Determine the (X, Y) coordinate at the center of the cell enclosing the given text.  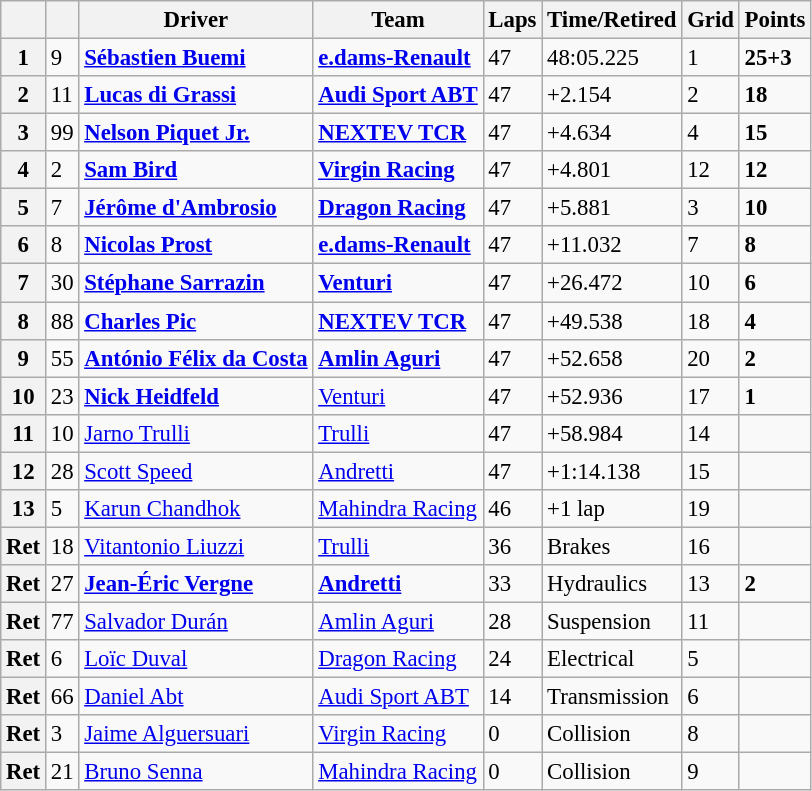
Nicolas Prost (196, 245)
Sam Bird (196, 170)
Jérôme d'Ambrosio (196, 208)
36 (512, 546)
+52.936 (612, 396)
Laps (512, 20)
Nelson Piquet Jr. (196, 133)
+11.032 (612, 245)
Electrical (612, 659)
Jaime Alguersuari (196, 734)
Loïc Duval (196, 659)
99 (62, 133)
Suspension (612, 621)
Driver (196, 20)
+49.538 (612, 321)
Jean-Éric Vergne (196, 584)
Transmission (612, 697)
Sébastien Buemi (196, 58)
+4.801 (612, 170)
Lucas di Grassi (196, 95)
23 (62, 396)
Nick Heidfeld (196, 396)
17 (710, 396)
+2.154 (612, 95)
46 (512, 509)
+58.984 (612, 433)
+1 lap (612, 509)
77 (62, 621)
Charles Pic (196, 321)
21 (62, 772)
+4.634 (612, 133)
Stéphane Sarrazin (196, 283)
24 (512, 659)
Time/Retired (612, 20)
Team (398, 20)
+26.472 (612, 283)
+5.881 (612, 208)
55 (62, 358)
Jarno Trulli (196, 433)
Brakes (612, 546)
António Félix da Costa (196, 358)
48:05.225 (612, 58)
Daniel Abt (196, 697)
+1:14.138 (612, 471)
88 (62, 321)
Karun Chandhok (196, 509)
16 (710, 546)
Hydraulics (612, 584)
25+3 (774, 58)
Salvador Durán (196, 621)
19 (710, 509)
20 (710, 358)
30 (62, 283)
Bruno Senna (196, 772)
27 (62, 584)
Scott Speed (196, 471)
Grid (710, 20)
Points (774, 20)
33 (512, 584)
66 (62, 697)
+52.658 (612, 358)
Vitantonio Liuzzi (196, 546)
